Scan for the cell matching the given text and deliver its (X, Y) coordinate at center. 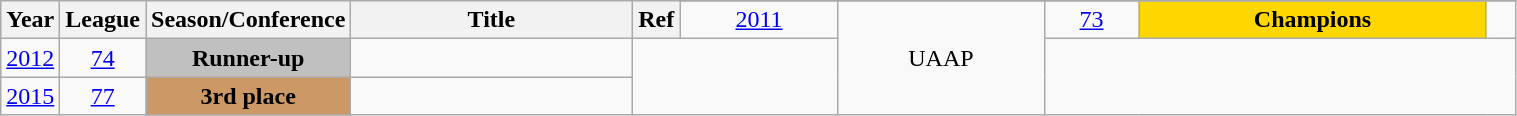
Season/Conference (248, 20)
77 (103, 96)
73 (1092, 20)
Champions (1312, 20)
UAAP (942, 58)
Title (492, 20)
3rd place (248, 96)
Ref (656, 20)
2011 (758, 20)
Year (30, 20)
2012 (30, 58)
League (103, 20)
2015 (30, 96)
74 (103, 58)
Runner-up (248, 58)
